Pinpoint the cell where the given text exists, returning its [x, y] midpoint coordinate. 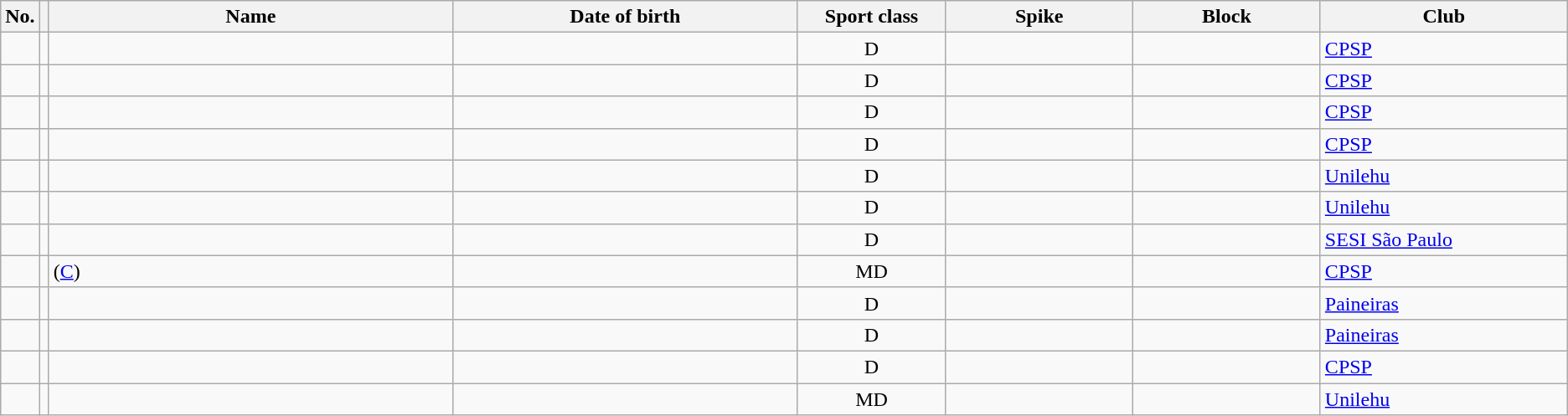
SESI São Paulo [1444, 239]
(C) [250, 271]
No. [20, 17]
Spike [1039, 17]
Club [1444, 17]
Name [250, 17]
Block [1227, 17]
Date of birth [625, 17]
Sport class [871, 17]
